From the cell containing the given text, extract its center point as (x, y) coordinate. 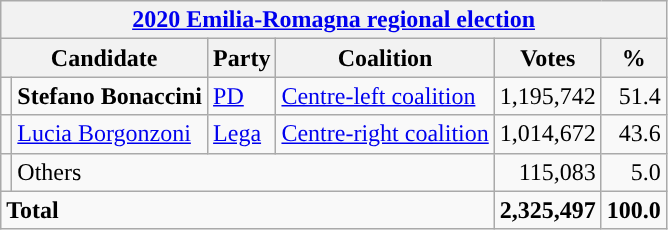
2,325,497 (548, 210)
43.6 (634, 134)
100.0 (634, 210)
Total (248, 210)
Centre-left coalition (385, 96)
Lega (242, 134)
5.0 (634, 172)
Others (253, 172)
2020 Emilia-Romagna regional election (334, 20)
PD (242, 96)
Lucia Borgonzoni (110, 134)
Candidate (104, 58)
Votes (548, 58)
1,195,742 (548, 96)
% (634, 58)
1,014,672 (548, 134)
Stefano Bonaccini (110, 96)
Coalition (385, 58)
Centre-right coalition (385, 134)
51.4 (634, 96)
115,083 (548, 172)
Party (242, 58)
